Locate the cell with the specified text and output its [X, Y] center coordinate. 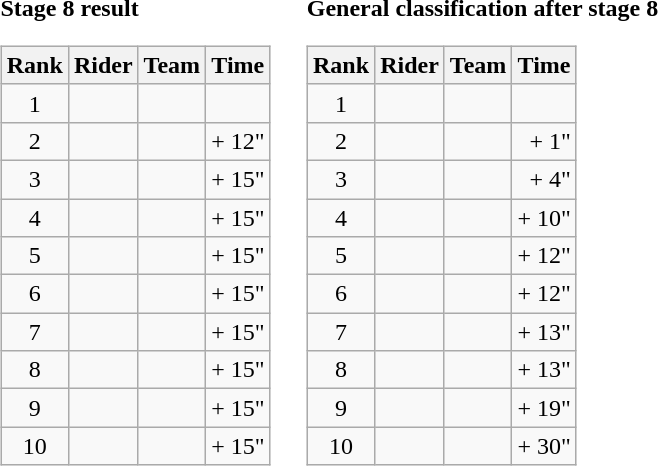
+ 19" [544, 408]
+ 1" [544, 141]
+ 30" [544, 446]
+ 4" [544, 179]
+ 10" [544, 217]
